Output the (X, Y) coordinate of the center of the cell containing the given text.  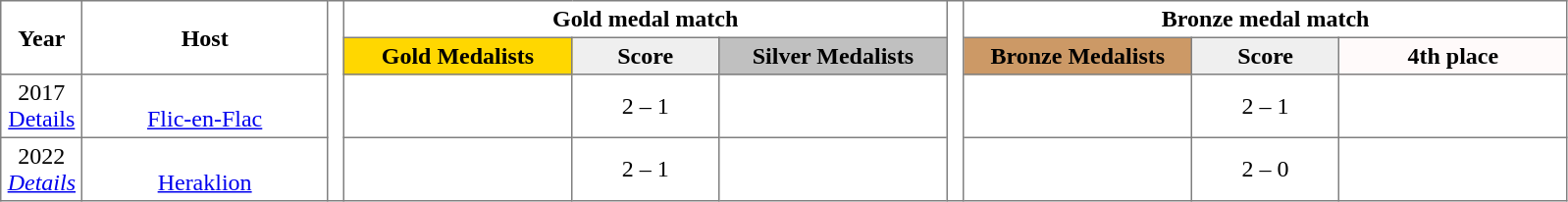
2 – 0 (1266, 169)
Year (41, 37)
Bronze medal match (1266, 20)
Host (204, 37)
2022Details (41, 169)
Flic-en-Flac (204, 106)
Heraklion (204, 169)
Bronze Medalists (1077, 56)
Gold medal match (646, 20)
2017Details (41, 106)
Silver Medalists (832, 56)
Gold Medalists (457, 56)
4th place (1452, 56)
